Output the (X, Y) coordinate of the center of the cell containing the given text.  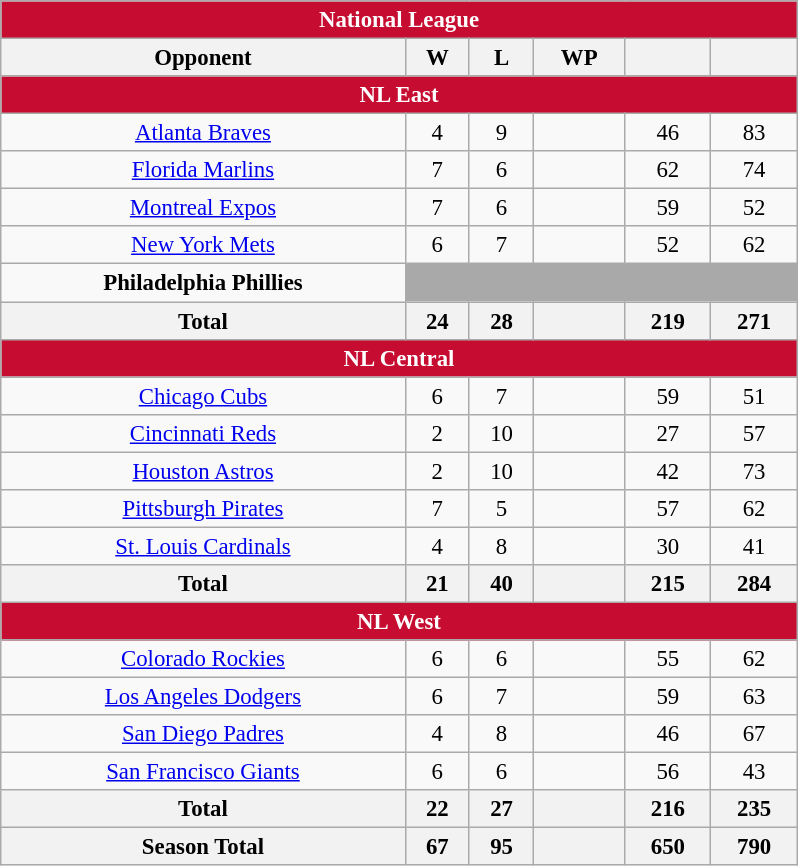
New York Mets (203, 245)
Philadelphia Phillies (203, 283)
Opponent (203, 57)
NL Central (399, 358)
NL West (399, 621)
73 (754, 471)
5 (501, 508)
9 (501, 133)
650 (668, 847)
790 (754, 847)
63 (754, 696)
42 (668, 471)
W (437, 57)
55 (668, 659)
Montreal Expos (203, 208)
Pittsburgh Pirates (203, 508)
83 (754, 133)
95 (501, 847)
Atlanta Braves (203, 133)
43 (754, 772)
41 (754, 546)
Cincinnati Reds (203, 433)
219 (668, 321)
40 (501, 584)
56 (668, 772)
30 (668, 546)
National League (399, 20)
Houston Astros (203, 471)
215 (668, 584)
Colorado Rockies (203, 659)
271 (754, 321)
22 (437, 809)
St. Louis Cardinals (203, 546)
Season Total (203, 847)
L (501, 57)
San Diego Padres (203, 734)
Los Angeles Dodgers (203, 696)
74 (754, 170)
24 (437, 321)
51 (754, 396)
NL East (399, 95)
235 (754, 809)
284 (754, 584)
Chicago Cubs (203, 396)
28 (501, 321)
216 (668, 809)
21 (437, 584)
San Francisco Giants (203, 772)
Florida Marlins (203, 170)
WP (580, 57)
